For the text-containing cell, return its midpoint in (X, Y) coordinate format. 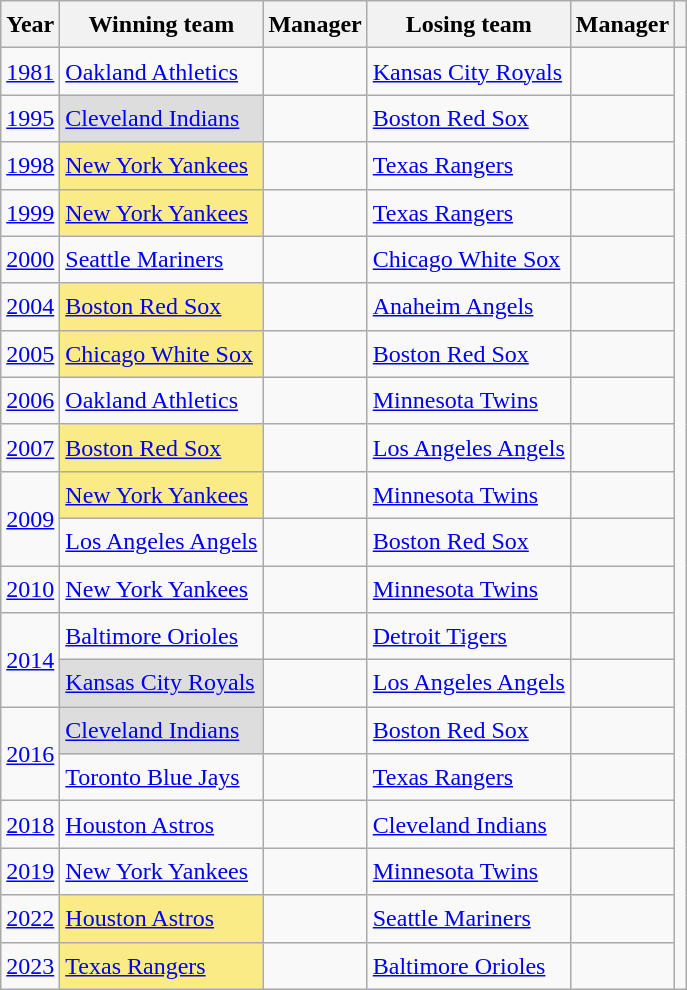
2004 (30, 306)
2000 (30, 260)
2006 (30, 400)
2014 (30, 660)
1999 (30, 212)
2005 (30, 354)
Detroit Tigers (468, 636)
2018 (30, 824)
Toronto Blue Jays (162, 778)
1981 (30, 72)
Anaheim Angels (468, 306)
2016 (30, 754)
2007 (30, 448)
2009 (30, 518)
Losing team (468, 24)
2023 (30, 966)
1995 (30, 118)
2022 (30, 918)
2019 (30, 872)
Year (30, 24)
Winning team (162, 24)
2010 (30, 590)
1998 (30, 166)
